Search for the cell housing the specified text and yield its [x, y] center coordinate. 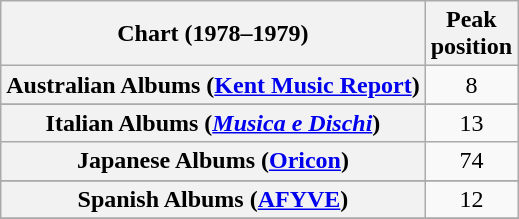
74 [471, 161]
Italian Albums (Musica e Dischi) [213, 123]
Australian Albums (Kent Music Report) [213, 85]
12 [471, 199]
Peakposition [471, 34]
Spanish Albums (AFYVE) [213, 199]
Japanese Albums (Oricon) [213, 161]
13 [471, 123]
Chart (1978–1979) [213, 34]
8 [471, 85]
